Return the [X, Y] coordinate for the center point of the cell that contains the specified text.  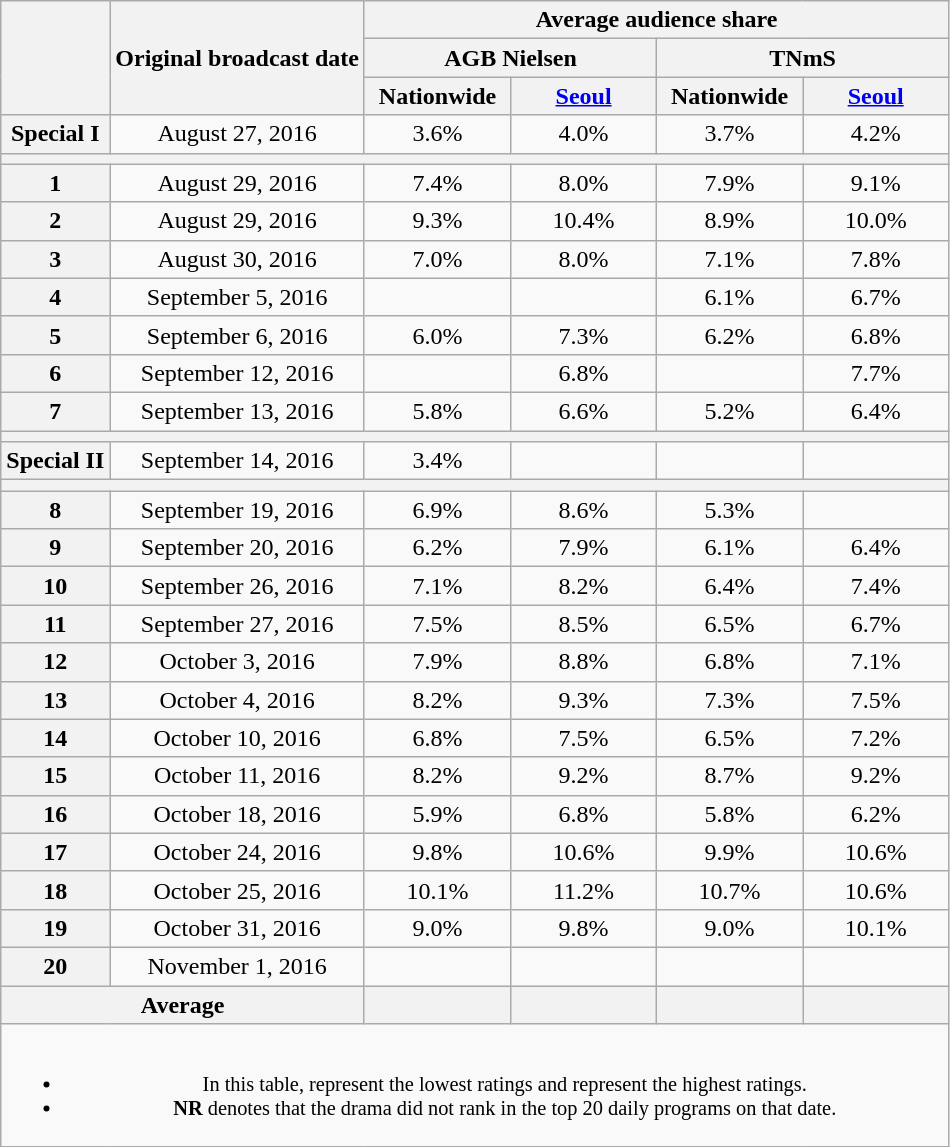
4 [56, 297]
5 [56, 335]
October 10, 2016 [238, 738]
9 [56, 548]
3.6% [437, 134]
September 5, 2016 [238, 297]
Average [183, 1005]
7.2% [876, 738]
Special I [56, 134]
August 27, 2016 [238, 134]
6 [56, 373]
September 27, 2016 [238, 624]
7.0% [437, 259]
10.0% [876, 221]
7.7% [876, 373]
8 [56, 510]
9.1% [876, 183]
September 6, 2016 [238, 335]
1 [56, 183]
October 11, 2016 [238, 776]
3.7% [730, 134]
3.4% [437, 461]
October 31, 2016 [238, 928]
5.3% [730, 510]
October 3, 2016 [238, 662]
August 30, 2016 [238, 259]
10.7% [730, 890]
7.8% [876, 259]
16 [56, 814]
November 1, 2016 [238, 966]
Original broadcast date [238, 58]
17 [56, 852]
4.0% [584, 134]
14 [56, 738]
October 18, 2016 [238, 814]
11 [56, 624]
11.2% [584, 890]
13 [56, 700]
Average audience share [656, 20]
10.4% [584, 221]
6.9% [437, 510]
8.9% [730, 221]
3 [56, 259]
8.8% [584, 662]
5.2% [730, 411]
6.6% [584, 411]
September 26, 2016 [238, 586]
12 [56, 662]
October 4, 2016 [238, 700]
TNmS [803, 58]
September 12, 2016 [238, 373]
September 14, 2016 [238, 461]
4.2% [876, 134]
2 [56, 221]
9.9% [730, 852]
October 25, 2016 [238, 890]
7 [56, 411]
20 [56, 966]
September 19, 2016 [238, 510]
5.9% [437, 814]
8.7% [730, 776]
AGB Nielsen [510, 58]
October 24, 2016 [238, 852]
Special II [56, 461]
18 [56, 890]
6.0% [437, 335]
8.6% [584, 510]
10 [56, 586]
19 [56, 928]
September 13, 2016 [238, 411]
September 20, 2016 [238, 548]
8.5% [584, 624]
15 [56, 776]
